From the cell containing the given text, extract its center point as [x, y] coordinate. 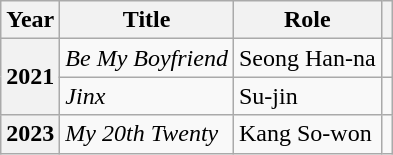
2023 [30, 134]
Jinx [147, 96]
Role [307, 20]
Su-jin [307, 96]
Seong Han-na [307, 58]
Be My Boyfriend [147, 58]
Year [30, 20]
2021 [30, 77]
Kang So-won [307, 134]
Title [147, 20]
My 20th Twenty [147, 134]
